Search for the cell housing the specified text and yield its [X, Y] center coordinate. 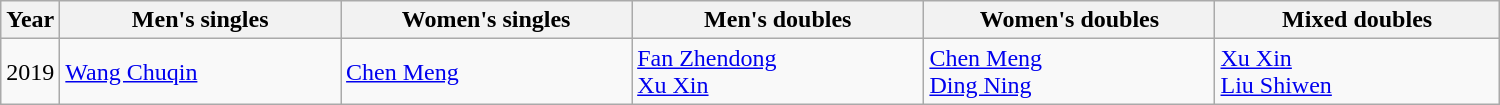
Women's doubles [1070, 20]
Men's doubles [778, 20]
Wang Chuqin [200, 72]
2019 [30, 72]
Fan Zhendong Xu Xin [778, 72]
Chen Meng Ding Ning [1070, 72]
Xu Xin Liu Shiwen [1357, 72]
Mixed doubles [1357, 20]
Year [30, 20]
Women's singles [486, 20]
Men's singles [200, 20]
Chen Meng [486, 72]
